Detect which cell encompasses the target text, then output its (X, Y) center coordinate. 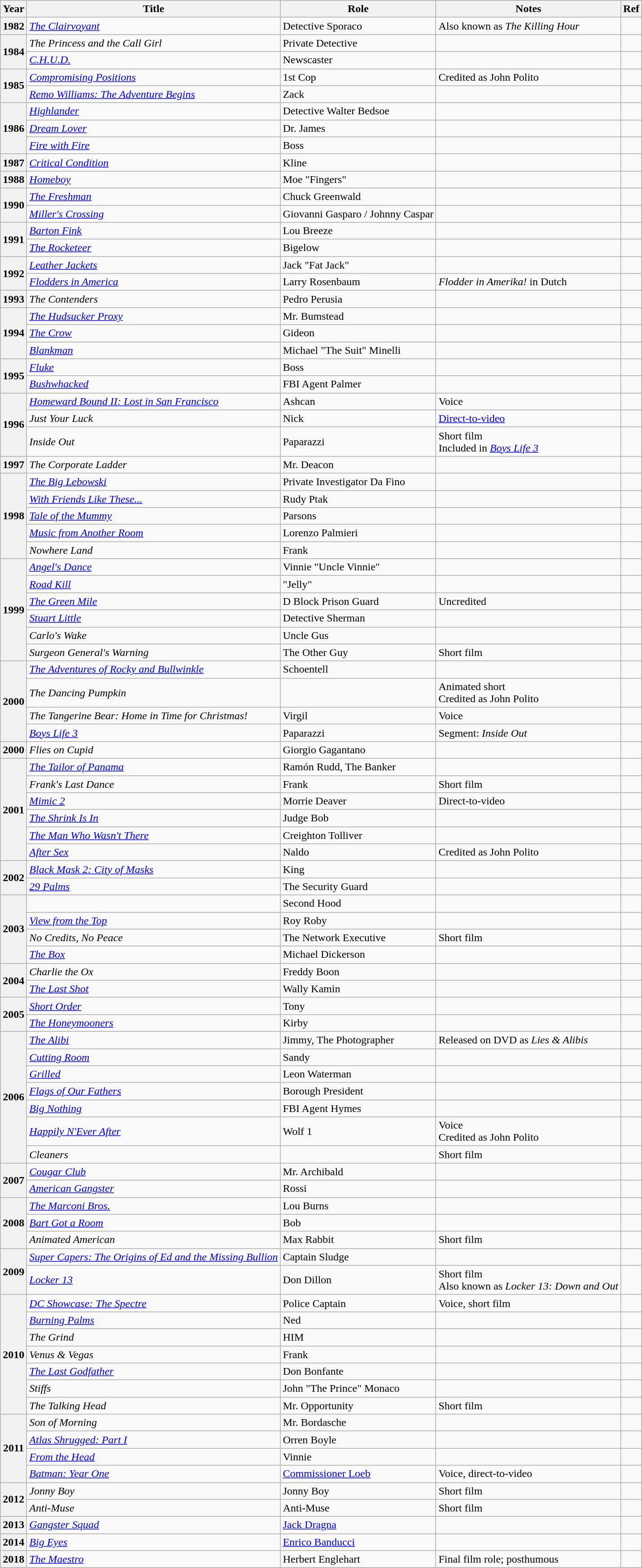
2006 (13, 1097)
Ashcan (358, 401)
Released on DVD as Lies & Alibis (528, 1040)
Virgil (358, 716)
2011 (13, 1448)
Homeward Bound II: Lost in San Francisco (153, 401)
Mr. Bordasche (358, 1423)
Detective Walter Bedsoe (358, 111)
The Tailor of Panama (153, 767)
Also known as The Killing Hour (528, 26)
1997 (13, 465)
The Last Shot (153, 989)
Inside Out (153, 441)
1st Cop (358, 77)
Critical Condition (153, 162)
Parsons (358, 516)
Commissioner Loeb (358, 1474)
1987 (13, 162)
Schoentell (358, 669)
DC Showcase: The Spectre (153, 1303)
Cleaners (153, 1155)
View from the Top (153, 921)
The Maestro (153, 1559)
The Corporate Ladder (153, 465)
Mr. Opportunity (358, 1406)
1994 (13, 333)
The Dancing Pumpkin (153, 692)
Voice, direct-to-video (528, 1474)
The Box (153, 955)
Roy Roby (358, 921)
Newscaster (358, 60)
Cutting Room (153, 1057)
1984 (13, 52)
Wally Kamin (358, 989)
Road Kill (153, 584)
Pedro Perusia (358, 299)
Detective Sherman (358, 618)
FBI Agent Palmer (358, 384)
Bob (358, 1223)
1990 (13, 205)
FBI Agent Hymes (358, 1108)
The Adventures of Rocky and Bullwinkle (153, 669)
Orren Boyle (358, 1440)
29 Palms (153, 886)
Ned (358, 1320)
Barton Fink (153, 231)
Animated short Credited as John Polito (528, 692)
Larry Rosenbaum (358, 282)
The Contenders (153, 299)
King (358, 869)
Segment: Inside Out (528, 733)
Uncle Gus (358, 635)
Jack Dragna (358, 1525)
The Princess and the Call Girl (153, 43)
Ref (632, 9)
Morrie Deaver (358, 801)
Black Mask 2: City of Masks (153, 869)
Jack "Fat Jack" (358, 265)
Captain Sludge (358, 1257)
Rossi (358, 1189)
The Last Godfather (153, 1372)
American Gangster (153, 1189)
Wolf 1 (358, 1132)
The Big Lebowski (153, 482)
Gangster Squad (153, 1525)
Stiffs (153, 1389)
Max Rabbit (358, 1240)
2007 (13, 1180)
Short Order (153, 1006)
The Other Guy (358, 652)
Private Detective (358, 43)
The Freshman (153, 196)
Gideon (358, 333)
The Clairvoyant (153, 26)
Vinnie (358, 1457)
The Talking Head (153, 1406)
Grilled (153, 1074)
Detective Sporaco (358, 26)
Moe "Fingers" (358, 179)
2004 (13, 980)
Bushwhacked (153, 384)
2008 (13, 1223)
Second Hood (358, 903)
Uncredited (528, 601)
Voice Credited as John Polito (528, 1132)
Batman: Year One (153, 1474)
2001 (13, 809)
Mr. Archibald (358, 1172)
Final film role; posthumous (528, 1559)
Homeboy (153, 179)
Michael "The Suit" Minelli (358, 350)
Highlander (153, 111)
1985 (13, 86)
C.H.U.D. (153, 60)
Ramón Rudd, The Banker (358, 767)
2009 (13, 1272)
Enrico Banducci (358, 1542)
1993 (13, 299)
Rudy Ptak (358, 499)
Surgeon General's Warning (153, 652)
The Grind (153, 1337)
2012 (13, 1499)
Flags of Our Fathers (153, 1091)
Notes (528, 9)
Frank's Last Dance (153, 784)
The Green Mile (153, 601)
Blankman (153, 350)
Borough President (358, 1091)
Bart Got a Room (153, 1223)
The Man Who Wasn't There (153, 835)
HIM (358, 1337)
Fire with Fire (153, 145)
Freddy Boon (358, 972)
Just Your Luck (153, 418)
Leon Waterman (358, 1074)
Vinnie "Uncle Vinnie" (358, 567)
1991 (13, 239)
1992 (13, 274)
No Credits, No Peace (153, 938)
2002 (13, 878)
D Block Prison Guard (358, 601)
Judge Bob (358, 818)
Police Captain (358, 1303)
Mr. Bumstead (358, 316)
Venus & Vegas (153, 1355)
Don Bonfante (358, 1372)
Dream Lover (153, 128)
1999 (13, 610)
Nick (358, 418)
Dr. James (358, 128)
After Sex (153, 852)
2018 (13, 1559)
Big Nothing (153, 1108)
Chuck Greenwald (358, 196)
Naldo (358, 852)
Giorgio Gagantano (358, 750)
The Tangerine Bear: Home in Time for Christmas! (153, 716)
Mimic 2 (153, 801)
Cougar Club (153, 1172)
Nowhere Land (153, 550)
The Alibi (153, 1040)
Son of Morning (153, 1423)
With Friends Like These... (153, 499)
Short film Also known as Locker 13: Down and Out (528, 1280)
Miller's Crossing (153, 214)
Super Capers: The Origins of Ed and the Missing Bullion (153, 1257)
Atlas Shrugged: Part I (153, 1440)
Lou Burns (358, 1206)
Sandy (358, 1057)
Bigelow (358, 248)
Herbert Englehart (358, 1559)
Charlie the Ox (153, 972)
Creighton Tolliver (358, 835)
The Hudsucker Proxy (153, 316)
The Network Executive (358, 938)
Locker 13 (153, 1280)
Title (153, 9)
Animated American (153, 1240)
Kirby (358, 1023)
Lorenzo Palmieri (358, 533)
Kline (358, 162)
"Jelly" (358, 584)
The Marconi Bros. (153, 1206)
Happily N'Ever After (153, 1132)
Boys Life 3 (153, 733)
Remo Williams: The Adventure Begins (153, 94)
From the Head (153, 1457)
Flodders in America (153, 282)
1996 (13, 424)
2013 (13, 1525)
Role (358, 9)
Tale of the Mummy (153, 516)
Compromising Positions (153, 77)
John "The Prince" Monaco (358, 1389)
Burning Palms (153, 1320)
2003 (13, 929)
1988 (13, 179)
The Crow (153, 333)
The Honeymooners (153, 1023)
Leather Jackets (153, 265)
Jimmy, The Photographer (358, 1040)
1998 (13, 516)
1995 (13, 376)
Big Eyes (153, 1542)
Flies on Cupid (153, 750)
Mr. Deacon (358, 465)
Tony (358, 1006)
2010 (13, 1354)
The Security Guard (358, 886)
Private Investigator Da Fino (358, 482)
Don Dillon (358, 1280)
2014 (13, 1542)
Lou Breeze (358, 231)
1982 (13, 26)
Zack (358, 94)
Fluke (153, 367)
Michael Dickerson (358, 955)
2005 (13, 1014)
Music from Another Room (153, 533)
Flodder in Amerika! in Dutch (528, 282)
Angel's Dance (153, 567)
Giovanni Gasparo / Johnny Caspar (358, 214)
Voice, short film (528, 1303)
Short film Included in Boys Life 3 (528, 441)
Stuart Little (153, 618)
The Shrink Is In (153, 818)
The Rocketeer (153, 248)
Year (13, 9)
1986 (13, 128)
Carlo's Wake (153, 635)
